Provide the (x, y) coordinate of the cell's center where the given text is located.  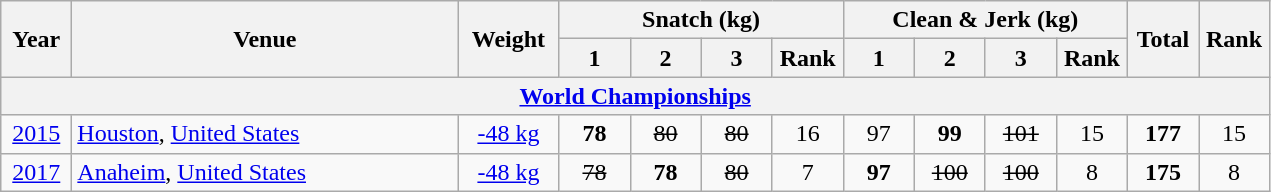
2015 (36, 134)
99 (950, 134)
Venue (265, 39)
Snatch (kg) (701, 20)
175 (1162, 172)
World Championships (636, 96)
16 (808, 134)
2017 (36, 172)
7 (808, 172)
177 (1162, 134)
101 (1020, 134)
Clean & Jerk (kg) (985, 20)
Total (1162, 39)
Year (36, 39)
Weight (508, 39)
Houston, United States (265, 134)
Anaheim, United States (265, 172)
